Output the [X, Y] coordinate of the center of the cell containing the given text.  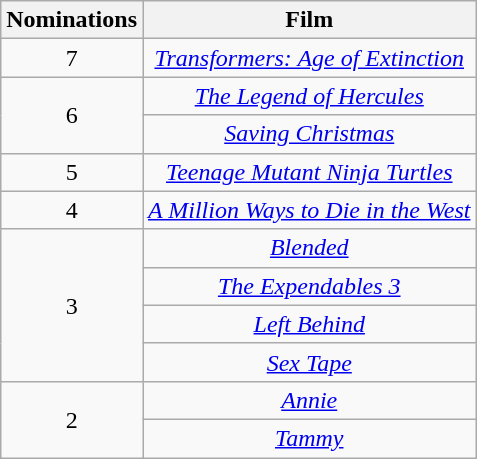
Teenage Mutant Ninja Turtles [308, 172]
A Million Ways to Die in the West [308, 210]
Blended [308, 248]
Sex Tape [308, 362]
3 [72, 305]
Annie [308, 400]
Tammy [308, 438]
Left Behind [308, 324]
7 [72, 58]
Transformers: Age of Extinction [308, 58]
Saving Christmas [308, 134]
Nominations [72, 20]
Film [308, 20]
6 [72, 115]
The Expendables 3 [308, 286]
2 [72, 419]
5 [72, 172]
The Legend of Hercules [308, 96]
4 [72, 210]
